Detect which cell encompasses the target text, then output its [x, y] center coordinate. 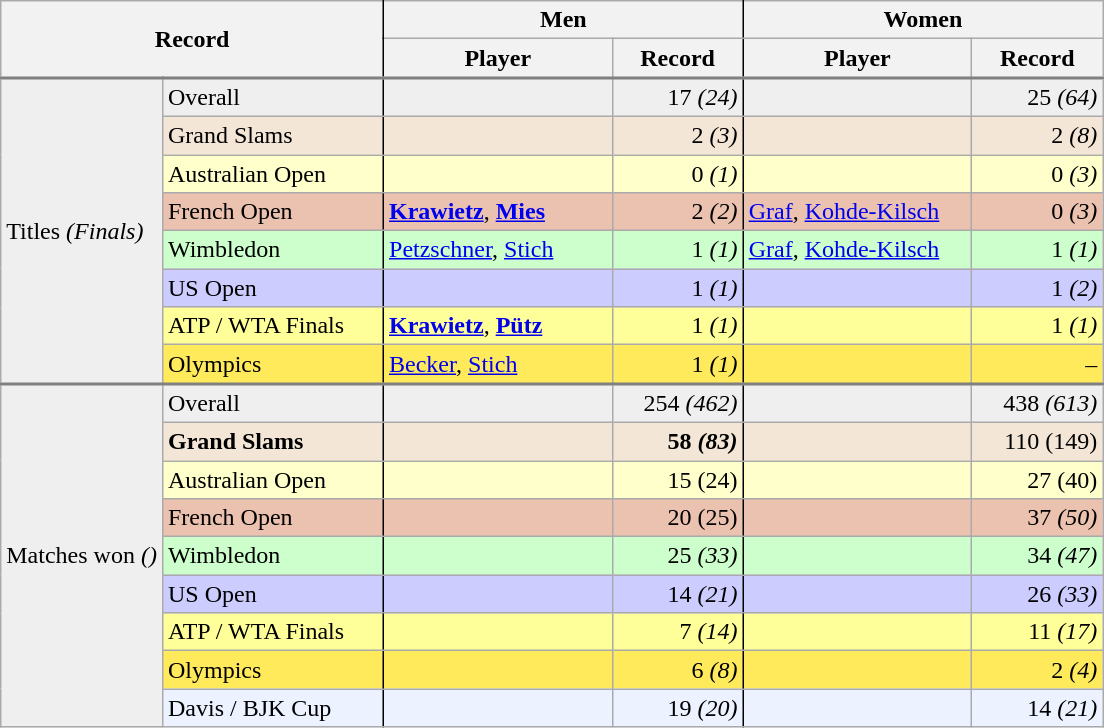
26 (33) [1038, 594]
254 (462) [678, 404]
438 (613) [1038, 404]
Men [564, 20]
58 (83) [678, 441]
Becker, Stich [498, 364]
1 (2) [1038, 288]
Women [923, 20]
Titles (Finals) [82, 231]
– [1038, 364]
34 (47) [1038, 556]
110 (149) [1038, 441]
Krawietz, Pütz [498, 326]
19 (20) [678, 708]
2 (8) [1038, 135]
0 (1) [678, 173]
7 (14) [678, 632]
11 (17) [1038, 632]
2 (2) [678, 212]
37 (50) [1038, 518]
17 (24) [678, 98]
25 (64) [1038, 98]
2 (3) [678, 135]
6 (8) [678, 670]
Krawietz, Mies [498, 212]
20 (25) [678, 518]
27 (40) [1038, 479]
Matches won () [82, 556]
2 (4) [1038, 670]
Petzschner, Stich [498, 250]
15 (24) [678, 479]
25 (33) [678, 556]
Davis / BJK Cup [272, 708]
